Identify which cell holds the provided text, then report its [x, y] central coordinate. 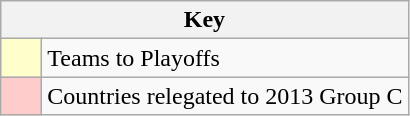
Countries relegated to 2013 Group C [225, 96]
Teams to Playoffs [225, 58]
Key [204, 20]
